Extract the [x, y] coordinate from the center of the cell holding the provided text.  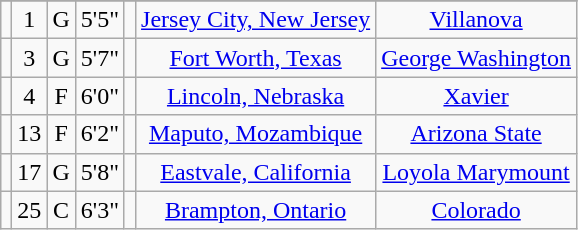
5'7" [100, 58]
1 [30, 20]
6'3" [100, 210]
6'0" [100, 96]
Villanova [476, 20]
C [61, 210]
6'2" [100, 134]
Brampton, Ontario [256, 210]
Eastvale, California [256, 172]
5'8" [100, 172]
25 [30, 210]
Loyola Marymount [476, 172]
Maputo, Mozambique [256, 134]
Lincoln, Nebraska [256, 96]
13 [30, 134]
Fort Worth, Texas [256, 58]
3 [30, 58]
Arizona State [476, 134]
5'5" [100, 20]
George Washington [476, 58]
Xavier [476, 96]
4 [30, 96]
Jersey City, New Jersey [256, 20]
Colorado [476, 210]
17 [30, 172]
